Identify which cell holds the provided text, then report its [X, Y] central coordinate. 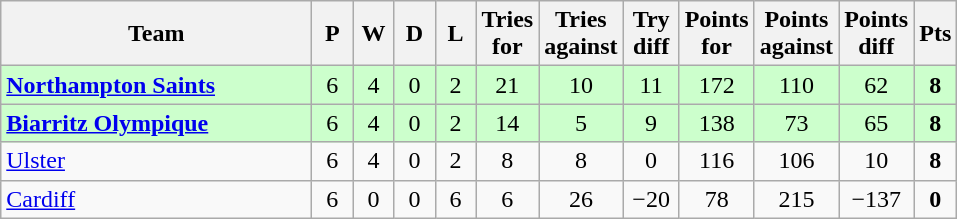
5 [581, 123]
Biarritz Olympique [156, 123]
Northampton Saints [156, 85]
Points diff [876, 34]
Points against [796, 34]
L [456, 34]
215 [796, 199]
21 [508, 85]
−137 [876, 199]
Tries against [581, 34]
62 [876, 85]
9 [651, 123]
73 [796, 123]
78 [716, 199]
11 [651, 85]
Ulster [156, 161]
14 [508, 123]
116 [716, 161]
110 [796, 85]
Tries for [508, 34]
Team [156, 34]
138 [716, 123]
65 [876, 123]
106 [796, 161]
P [332, 34]
Try diff [651, 34]
Cardiff [156, 199]
26 [581, 199]
172 [716, 85]
W [374, 34]
Pts [936, 34]
Points for [716, 34]
−20 [651, 199]
D [414, 34]
